From the cell containing the given text, extract its center point as (x, y) coordinate. 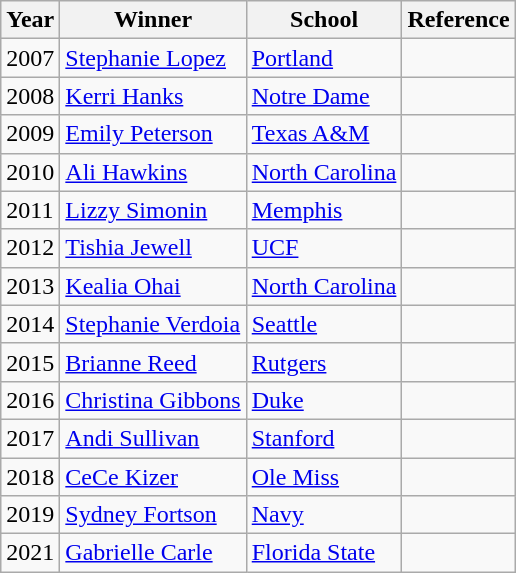
Seattle (324, 324)
2021 (30, 553)
Rutgers (324, 362)
School (324, 20)
Stephanie Lopez (153, 58)
Brianne Reed (153, 362)
Sydney Fortson (153, 515)
Notre Dame (324, 96)
Texas A&M (324, 134)
2011 (30, 210)
Winner (153, 20)
Kerri Hanks (153, 96)
Emily Peterson (153, 134)
2018 (30, 477)
CeCe Kizer (153, 477)
2015 (30, 362)
2017 (30, 438)
2008 (30, 96)
Year (30, 20)
Florida State (324, 553)
Andi Sullivan (153, 438)
2007 (30, 58)
2009 (30, 134)
Reference (458, 20)
Stephanie Verdoia (153, 324)
2019 (30, 515)
Duke (324, 400)
Navy (324, 515)
2013 (30, 286)
2014 (30, 324)
Lizzy Simonin (153, 210)
2016 (30, 400)
2012 (30, 248)
Tishia Jewell (153, 248)
Kealia Ohai (153, 286)
Ali Hawkins (153, 172)
Portland (324, 58)
Gabrielle Carle (153, 553)
Memphis (324, 210)
Ole Miss (324, 477)
UCF (324, 248)
Stanford (324, 438)
Christina Gibbons (153, 400)
2010 (30, 172)
